Identify which cell holds the provided text, then report its [X, Y] central coordinate. 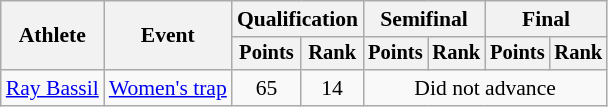
Event [168, 36]
Women's trap [168, 88]
14 [332, 88]
Semifinal [424, 19]
Ray Bassil [52, 88]
65 [266, 88]
Final [546, 19]
Qualification [298, 19]
Did not advance [485, 88]
Athlete [52, 36]
